Determine the (x, y) coordinate at the center of the cell enclosing the given text.  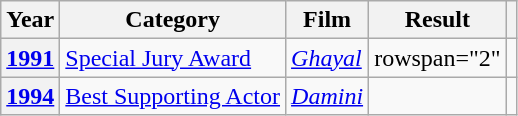
1991 (30, 58)
Ghayal (328, 58)
Special Jury Award (173, 58)
Category (173, 20)
Damini (328, 96)
Result (438, 20)
Year (30, 20)
Film (328, 20)
rowspan="2" (438, 58)
1994 (30, 96)
Best Supporting Actor (173, 96)
